Search for the cell housing the specified text and yield its [x, y] center coordinate. 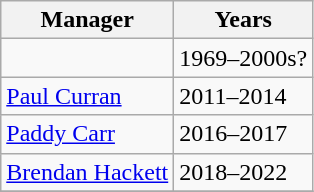
2011–2014 [244, 96]
2018–2022 [244, 172]
2016–2017 [244, 134]
Years [244, 20]
Paul Curran [88, 96]
Brendan Hackett [88, 172]
Paddy Carr [88, 134]
1969–2000s? [244, 58]
Manager [88, 20]
